Capture the cell that displays the provided text and extract its [X, Y] central coordinate. 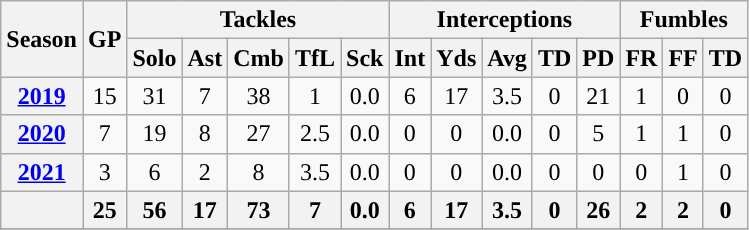
2.5 [314, 134]
Season [42, 39]
26 [598, 210]
TfL [314, 58]
Sck [364, 58]
GP [104, 39]
Interceptions [504, 20]
Int [410, 58]
2019 [42, 96]
27 [259, 134]
FF [683, 58]
5 [598, 134]
56 [154, 210]
Ast [205, 58]
38 [259, 96]
Solo [154, 58]
Tackles [258, 20]
31 [154, 96]
Cmb [259, 58]
25 [104, 210]
19 [154, 134]
2021 [42, 172]
PD [598, 58]
2020 [42, 134]
15 [104, 96]
73 [259, 210]
FR [642, 58]
Fumbles [684, 20]
21 [598, 96]
Yds [456, 58]
3 [104, 172]
Avg [508, 58]
